Pinpoint the cell where the given text exists, returning its [x, y] midpoint coordinate. 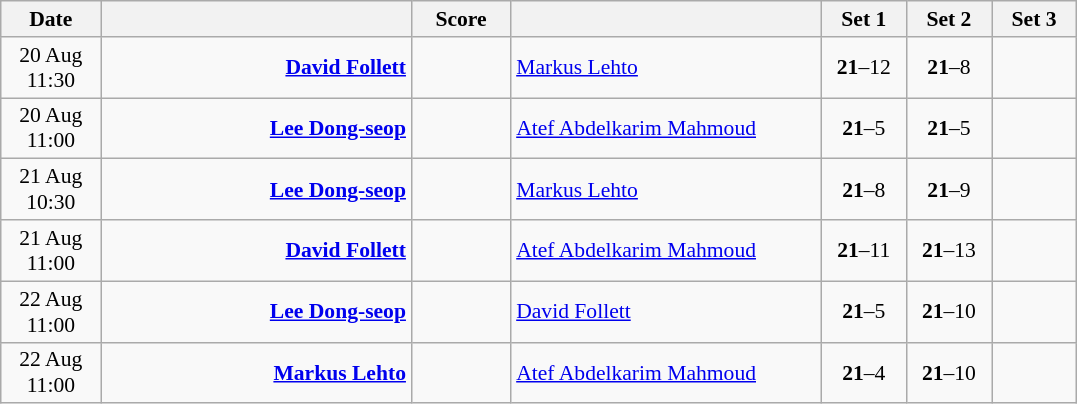
20 Aug11:00 [51, 128]
Set 3 [1034, 19]
Set 2 [948, 19]
20 Aug11:30 [51, 68]
21–12 [864, 68]
21–9 [948, 190]
21 Aug10:30 [51, 190]
21–11 [864, 250]
21–13 [948, 250]
Set 1 [864, 19]
Score [461, 19]
21 Aug11:00 [51, 250]
21–4 [864, 372]
Date [51, 19]
